Output the [x, y] coordinate of the center of the cell containing the given text.  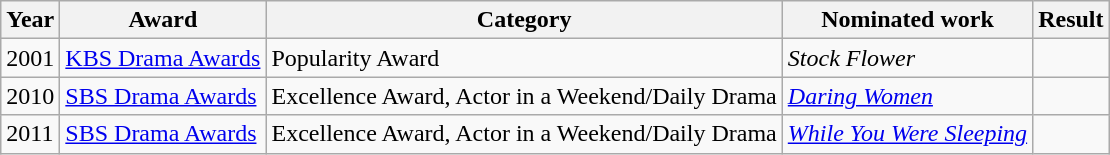
Result [1071, 20]
2001 [30, 58]
Nominated work [907, 20]
2010 [30, 96]
2011 [30, 134]
Category [524, 20]
Year [30, 20]
Daring Women [907, 96]
While You Were Sleeping [907, 134]
Stock Flower [907, 58]
Popularity Award [524, 58]
Award [163, 20]
KBS Drama Awards [163, 58]
